Capture the cell that displays the provided text and extract its [X, Y] central coordinate. 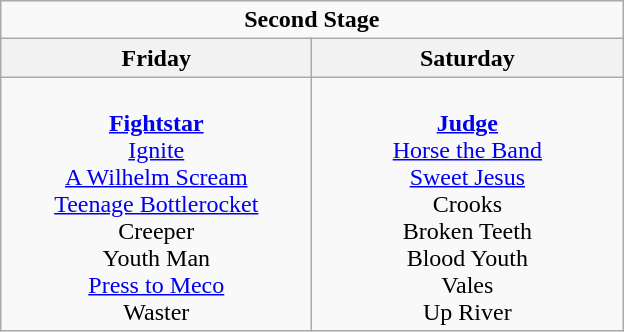
Second Stage [312, 20]
Judge Horse the Band Sweet Jesus Crooks Broken Teeth Blood Youth Vales Up River [468, 204]
Saturday [468, 58]
Fightstar Ignite A Wilhelm Scream Teenage Bottlerocket Creeper Youth Man Press to Meco Waster [156, 204]
Friday [156, 58]
